Find where the given text appears and provide that cell's center as (X, Y) coordinate. 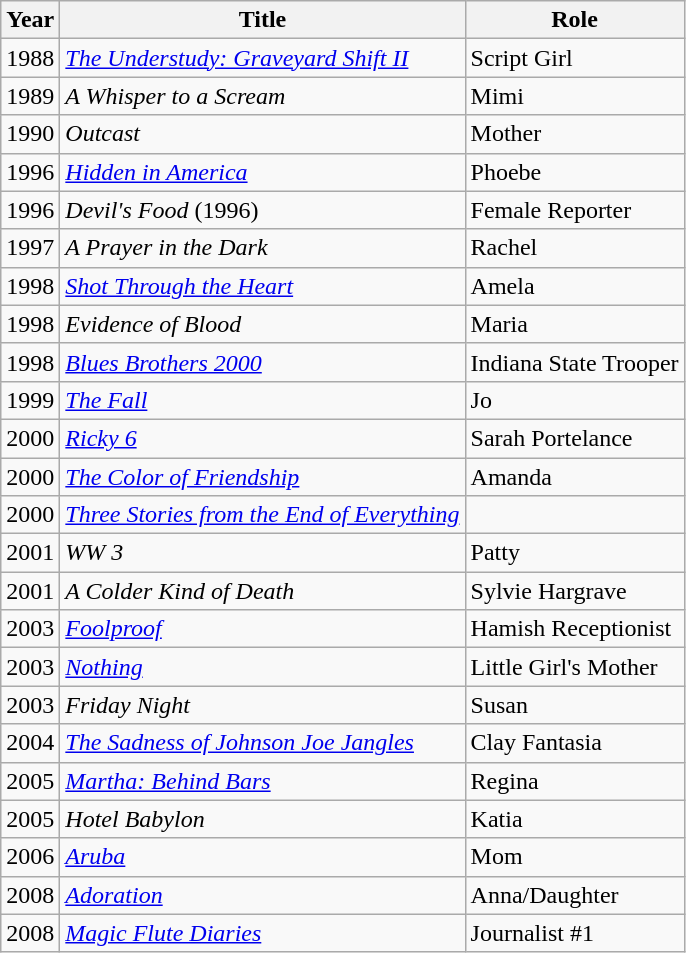
Journalist #1 (574, 933)
Mother (574, 134)
1989 (30, 96)
1990 (30, 134)
Aruba (262, 857)
1999 (30, 400)
The Color of Friendship (262, 477)
Amanda (574, 477)
A Prayer in the Dark (262, 248)
Regina (574, 781)
Title (262, 20)
Outcast (262, 134)
Three Stories from the End of Everything (262, 515)
Ricky 6 (262, 438)
1997 (30, 248)
Jo (574, 400)
Foolproof (262, 629)
Indiana State Trooper (574, 362)
Hamish Receptionist (574, 629)
Nothing (262, 667)
The Understudy: Graveyard Shift II (262, 58)
Sylvie Hargrave (574, 591)
Sarah Portelance (574, 438)
Mimi (574, 96)
Blues Brothers 2000 (262, 362)
Patty (574, 553)
Hotel Babylon (262, 819)
Female Reporter (574, 210)
Script Girl (574, 58)
The Sadness of Johnson Joe Jangles (262, 743)
Anna/Daughter (574, 895)
Amela (574, 286)
WW 3 (262, 553)
Little Girl's Mother (574, 667)
Susan (574, 705)
Katia (574, 819)
Devil's Food (1996) (262, 210)
Hidden in America (262, 172)
Rachel (574, 248)
Shot Through the Heart (262, 286)
The Fall (262, 400)
A Colder Kind of Death (262, 591)
Role (574, 20)
Phoebe (574, 172)
Maria (574, 324)
Clay Fantasia (574, 743)
Magic Flute Diaries (262, 933)
Mom (574, 857)
2004 (30, 743)
1988 (30, 58)
A Whisper to a Scream (262, 96)
Friday Night (262, 705)
Adoration (262, 895)
Year (30, 20)
Martha: Behind Bars (262, 781)
Evidence of Blood (262, 324)
2006 (30, 857)
